Provide the (X, Y) coordinate of the cell's center where the given text is located.  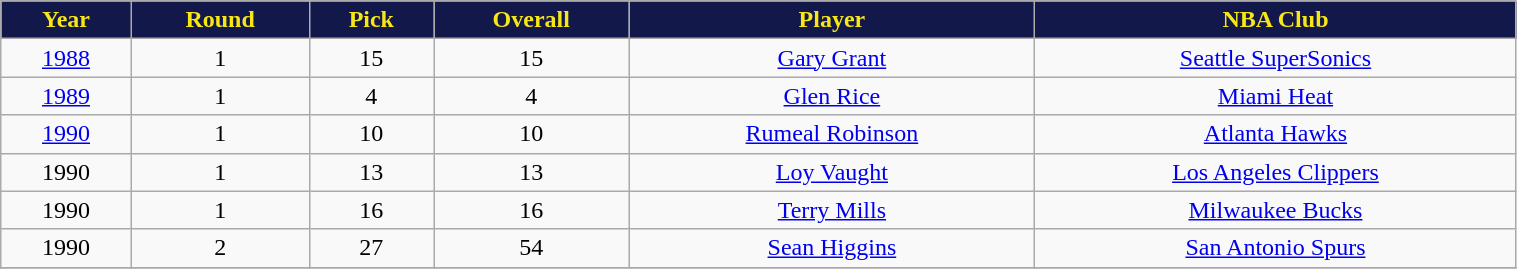
Round (220, 20)
Glen Rice (832, 96)
Sean Higgins (832, 248)
Seattle SuperSonics (1276, 58)
Year (66, 20)
Los Angeles Clippers (1276, 172)
Loy Vaught (832, 172)
San Antonio Spurs (1276, 248)
27 (372, 248)
NBA Club (1276, 20)
Rumeal Robinson (832, 134)
2 (220, 248)
Player (832, 20)
Terry Mills (832, 210)
1989 (66, 96)
Gary Grant (832, 58)
Miami Heat (1276, 96)
Overall (532, 20)
54 (532, 248)
1988 (66, 58)
Pick (372, 20)
Milwaukee Bucks (1276, 210)
Atlanta Hawks (1276, 134)
